Identify which cell holds the provided text, then report its [x, y] central coordinate. 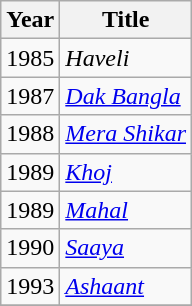
Saaya [126, 248]
Mahal [126, 210]
Title [126, 20]
1988 [30, 134]
1985 [30, 58]
1990 [30, 248]
1993 [30, 286]
Dak Bangla [126, 96]
Khoj [126, 172]
Year [30, 20]
Haveli [126, 58]
Ashaant [126, 286]
Mera Shikar [126, 134]
1987 [30, 96]
